Determine the [x, y] coordinate at the center of the cell enclosing the given text.  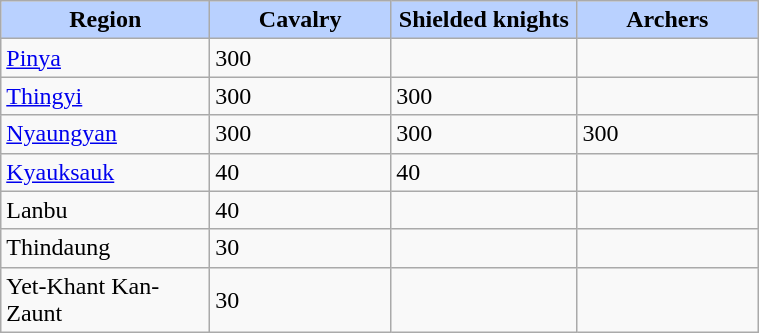
Nyaungyan [106, 134]
Thindaung [106, 248]
Yet-Khant Kan-Zaunt [106, 300]
Shielded knights [484, 20]
Archers [668, 20]
Cavalry [300, 20]
Thingyi [106, 96]
Pinya [106, 58]
Lanbu [106, 210]
Kyauksauk [106, 172]
Region [106, 20]
